Extract the (X, Y) coordinate from the center of the cell holding the provided text.  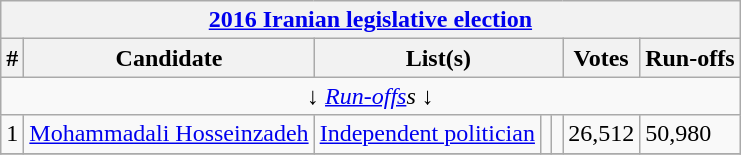
50,980 (690, 134)
# (12, 58)
2016 Iranian legislative election (370, 20)
Run-offs (690, 58)
1 (12, 134)
Candidate (169, 58)
Independent politician (427, 134)
List(s) (438, 58)
Votes (602, 58)
Mohammadali Hosseinzadeh (169, 134)
26,512 (602, 134)
↓ Run-offss ↓ (370, 96)
